Extract the (X, Y) coordinate from the center of the cell holding the provided text.  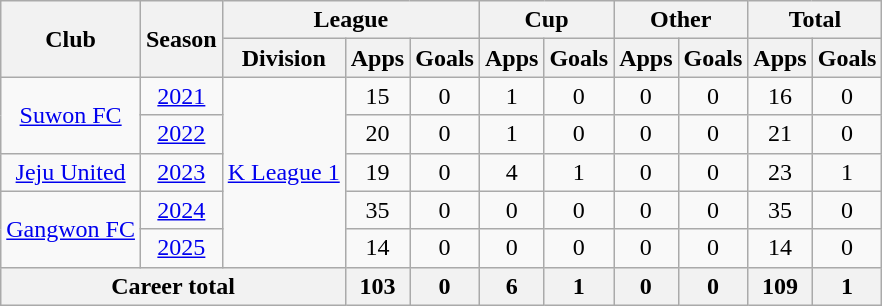
109 (780, 286)
Division (284, 58)
2024 (181, 210)
6 (511, 286)
Gangwon FC (71, 229)
2022 (181, 134)
K League 1 (284, 172)
Cup (546, 20)
2021 (181, 96)
2025 (181, 248)
League (350, 20)
Jeju United (71, 172)
Club (71, 39)
Season (181, 39)
16 (780, 96)
2023 (181, 172)
Other (681, 20)
Suwon FC (71, 115)
103 (377, 286)
Total (815, 20)
19 (377, 172)
4 (511, 172)
20 (377, 134)
21 (780, 134)
15 (377, 96)
23 (780, 172)
Career total (174, 286)
